Return the (X, Y) coordinate for the center point of the cell that contains the specified text.  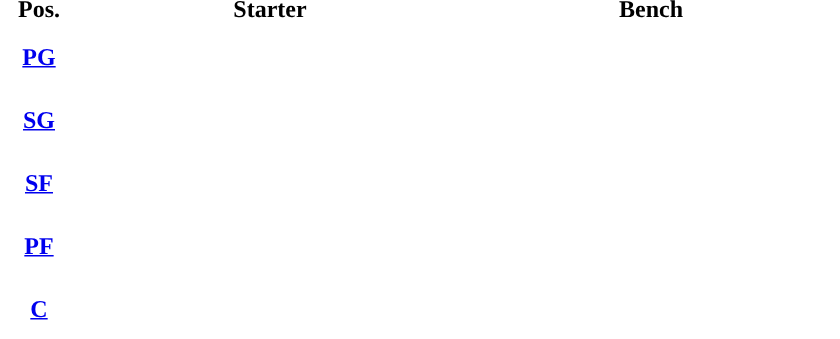
SG (39, 120)
SF (39, 183)
C (39, 309)
PG (39, 57)
PF (39, 246)
